Identify which cell holds the provided text, then report its [X, Y] central coordinate. 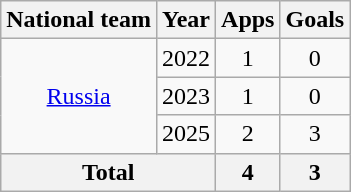
National team [79, 20]
Goals [315, 20]
2022 [186, 58]
Apps [248, 20]
2025 [186, 134]
Total [108, 172]
2023 [186, 96]
2 [248, 134]
4 [248, 172]
Year [186, 20]
Russia [79, 96]
